Return the (x, y) coordinate for the center point of the cell that contains the specified text.  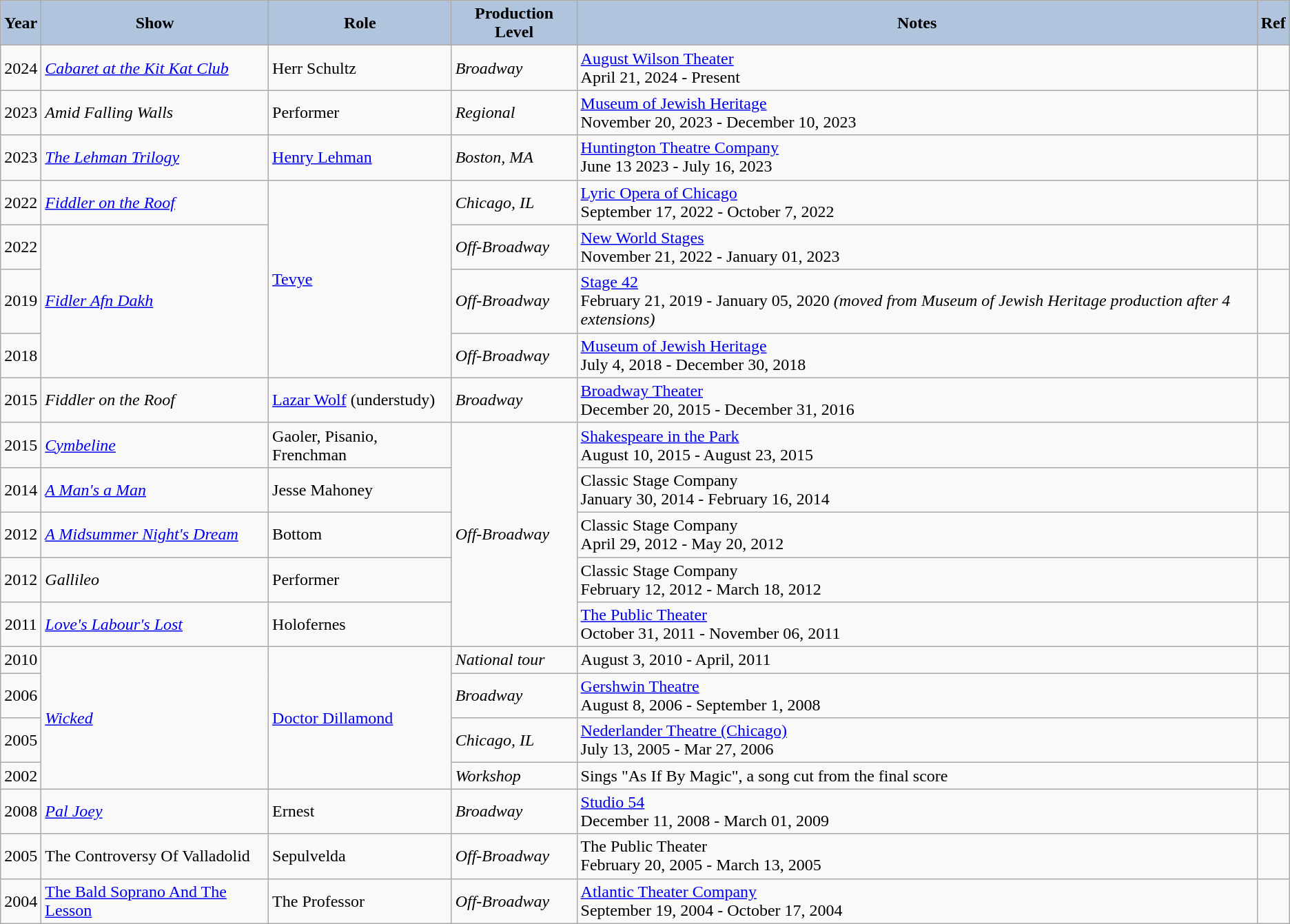
The Controversy Of Valladolid (155, 856)
Amid Falling Walls (155, 113)
Workshop (514, 776)
Stage 42February 21, 2019 - January 05, 2020 (moved from Museum of Jewish Heritage production after 4 extensions) (917, 301)
2002 (21, 776)
Love's Labour's Lost (155, 624)
Huntington Theatre CompanyJune 13 2023 - July 16, 2023 (917, 157)
The Public TheaterOctober 31, 2011 - November 06, 2011 (917, 624)
Museum of Jewish HeritageJuly 4, 2018 - December 30, 2018 (917, 356)
August 3, 2010 - April, 2011 (917, 660)
Fidler Afn Dakh (155, 301)
Notes (917, 23)
Classic Stage CompanyApril 29, 2012 - May 20, 2012 (917, 535)
August Wilson TheaterApril 21, 2024 - Present (917, 68)
Shakespeare in the ParkAugust 10, 2015 - August 23, 2015 (917, 445)
Gershwin TheatreAugust 8, 2006 - September 1, 2008 (917, 696)
2008 (21, 812)
Sepulvelda (360, 856)
Year (21, 23)
2004 (21, 901)
Doctor Dillamond (360, 718)
Broadway TheaterDecember 20, 2015 - December 31, 2016 (917, 400)
Jesse Mahoney (360, 489)
Studio 54December 11, 2008 - March 01, 2009 (917, 812)
Sings "As If By Magic", a song cut from the final score (917, 776)
Bottom (360, 535)
The Professor (360, 901)
The Public TheaterFebruary 20, 2005 - March 13, 2005 (917, 856)
Tevye (360, 278)
Gaoler, Pisanio, Frenchman (360, 445)
A Midsummer Night's Dream (155, 535)
Lyric Opera of ChicagoSeptember 17, 2022 - October 7, 2022 (917, 203)
Ref (1273, 23)
Holofernes (360, 624)
Pal Joey (155, 812)
Boston, MA (514, 157)
Henry Lehman (360, 157)
Gallileo (155, 579)
2014 (21, 489)
2011 (21, 624)
2010 (21, 660)
New World StagesNovember 21, 2022 - January 01, 2023 (917, 247)
Classic Stage CompanyJanuary 30, 2014 - February 16, 2014 (917, 489)
Production Level (514, 23)
Herr Schultz (360, 68)
Nederlander Theatre (Chicago)July 13, 2005 - Mar 27, 2006 (917, 740)
Cymbeline (155, 445)
2006 (21, 696)
Regional (514, 113)
The Lehman Trilogy (155, 157)
2024 (21, 68)
2018 (21, 356)
Show (155, 23)
Lazar Wolf (understudy) (360, 400)
A Man's a Man (155, 489)
Atlantic Theater CompanySeptember 19, 2004 - October 17, 2004 (917, 901)
2019 (21, 301)
The Bald Soprano And The Lesson (155, 901)
Museum of Jewish HeritageNovember 20, 2023 - December 10, 2023 (917, 113)
Classic Stage CompanyFebruary 12, 2012 - March 18, 2012 (917, 579)
Wicked (155, 718)
National tour (514, 660)
Cabaret at the Kit Kat Club (155, 68)
Role (360, 23)
Ernest (360, 812)
